Provide the [x, y] coordinate of the cell's center where the given text is located.  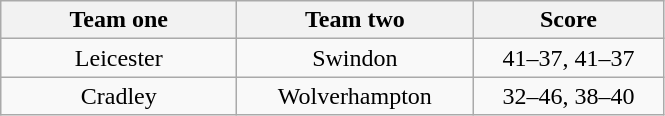
Wolverhampton [355, 96]
Leicester [119, 58]
Team two [355, 20]
Swindon [355, 58]
41–37, 41–37 [568, 58]
Team one [119, 20]
32–46, 38–40 [568, 96]
Cradley [119, 96]
Score [568, 20]
